Return (x, y) of the center of cell containing provided text 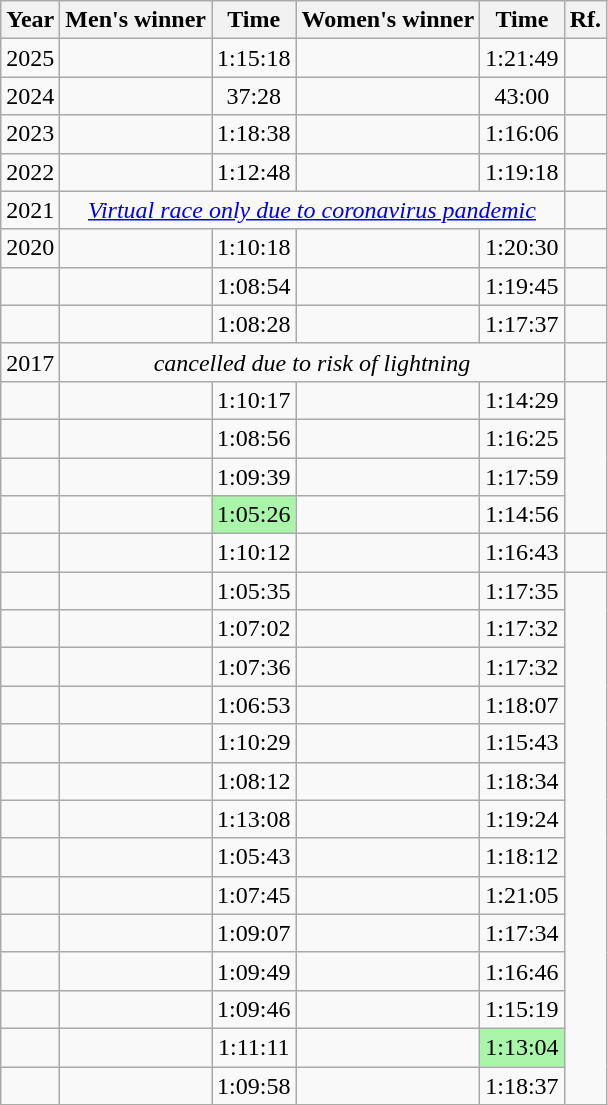
1:15:18 (254, 58)
2020 (30, 248)
1:17:37 (522, 324)
1:19:18 (522, 172)
1:08:56 (254, 438)
1:18:37 (522, 1085)
1:07:02 (254, 629)
2024 (30, 96)
Virtual race only due to coronavirus pandemic (312, 210)
1:09:58 (254, 1085)
1:19:24 (522, 819)
1:06:53 (254, 705)
1:08:12 (254, 781)
1:21:49 (522, 58)
1:19:45 (522, 286)
1:15:43 (522, 743)
1:10:29 (254, 743)
1:17:35 (522, 591)
1:17:59 (522, 477)
Men's winner (136, 20)
1:16:43 (522, 553)
2025 (30, 58)
1:07:45 (254, 895)
2023 (30, 134)
1:18:07 (522, 705)
1:12:48 (254, 172)
1:05:26 (254, 515)
1:09:39 (254, 477)
1:10:17 (254, 400)
1:09:07 (254, 933)
1:05:35 (254, 591)
1:14:56 (522, 515)
1:10:18 (254, 248)
Rf. (585, 20)
1:20:30 (522, 248)
2022 (30, 172)
cancelled due to risk of lightning (312, 362)
1:15:19 (522, 1009)
1:18:12 (522, 857)
1:16:06 (522, 134)
2017 (30, 362)
1:18:34 (522, 781)
1:11:11 (254, 1047)
2021 (30, 210)
1:16:46 (522, 971)
1:07:36 (254, 667)
1:18:38 (254, 134)
1:09:46 (254, 1009)
37:28 (254, 96)
1:14:29 (522, 400)
1:08:54 (254, 286)
1:09:49 (254, 971)
Year (30, 20)
1:17:34 (522, 933)
1:16:25 (522, 438)
1:13:04 (522, 1047)
43:00 (522, 96)
Women's winner (388, 20)
1:13:08 (254, 819)
1:21:05 (522, 895)
1:08:28 (254, 324)
1:05:43 (254, 857)
1:10:12 (254, 553)
